From the cell containing the given text, extract its center point as [X, Y] coordinate. 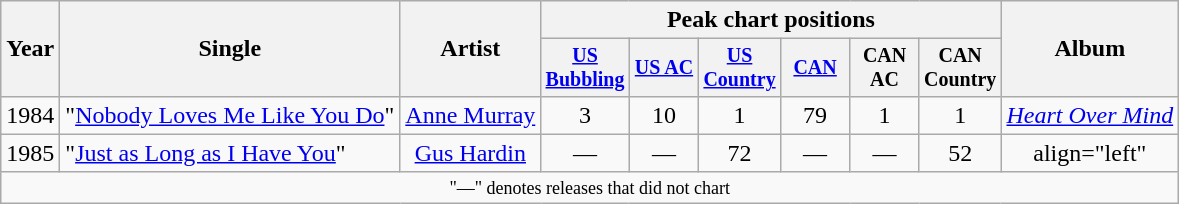
"—" denotes releases that did not chart [590, 188]
Album [1090, 49]
"Just as Long as I Have You" [230, 153]
CAN AC [884, 68]
Gus Hardin [470, 153]
Year [30, 49]
Artist [470, 49]
align="left" [1090, 153]
CAN [814, 68]
US Bubbling [585, 68]
52 [960, 153]
Single [230, 49]
1985 [30, 153]
10 [664, 115]
Anne Murray [470, 115]
1984 [30, 115]
3 [585, 115]
US Country [740, 68]
79 [814, 115]
Peak chart positions [771, 20]
US AC [664, 68]
Heart Over Mind [1090, 115]
CAN Country [960, 68]
"Nobody Loves Me Like You Do" [230, 115]
72 [740, 153]
